Capture the cell that displays the provided text and extract its [X, Y] central coordinate. 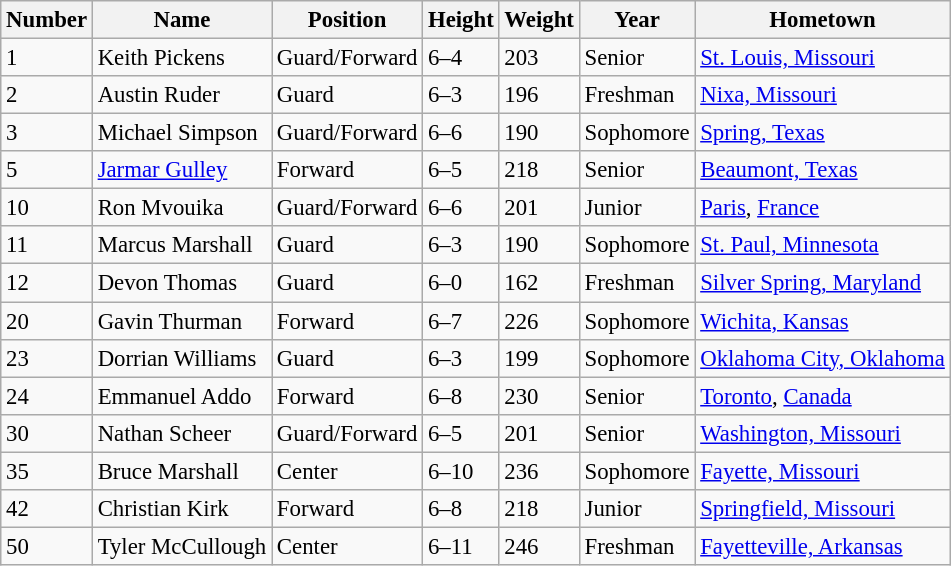
Hometown [822, 20]
Fayetteville, Arkansas [822, 546]
Christian Kirk [182, 509]
Position [348, 20]
Devon Thomas [182, 283]
2 [47, 95]
162 [539, 283]
203 [539, 58]
Marcus Marshall [182, 245]
Bruce Marshall [182, 471]
35 [47, 471]
196 [539, 95]
Michael Simpson [182, 133]
Keith Pickens [182, 58]
St. Louis, Missouri [822, 58]
Ron Mvouika [182, 208]
Number [47, 20]
11 [47, 245]
Dorrian Williams [182, 358]
Silver Spring, Maryland [822, 283]
Wichita, Kansas [822, 321]
236 [539, 471]
St. Paul, Minnesota [822, 245]
6–4 [461, 58]
12 [47, 283]
3 [47, 133]
6–11 [461, 546]
42 [47, 509]
Toronto, Canada [822, 396]
Fayette, Missouri [822, 471]
Washington, Missouri [822, 433]
Spring, Texas [822, 133]
Austin Ruder [182, 95]
Weight [539, 20]
Nixa, Missouri [822, 95]
Nathan Scheer [182, 433]
Name [182, 20]
6–10 [461, 471]
Oklahoma City, Oklahoma [822, 358]
20 [47, 321]
6–7 [461, 321]
Height [461, 20]
1 [47, 58]
50 [47, 546]
Tyler McCullough [182, 546]
230 [539, 396]
Springfield, Missouri [822, 509]
24 [47, 396]
Year [637, 20]
5 [47, 170]
30 [47, 433]
Jarmar Gulley [182, 170]
199 [539, 358]
Beaumont, Texas [822, 170]
246 [539, 546]
Gavin Thurman [182, 321]
226 [539, 321]
6–0 [461, 283]
23 [47, 358]
10 [47, 208]
Emmanuel Addo [182, 396]
Paris, France [822, 208]
